Output the (X, Y) coordinate of the center of the cell containing the given text.  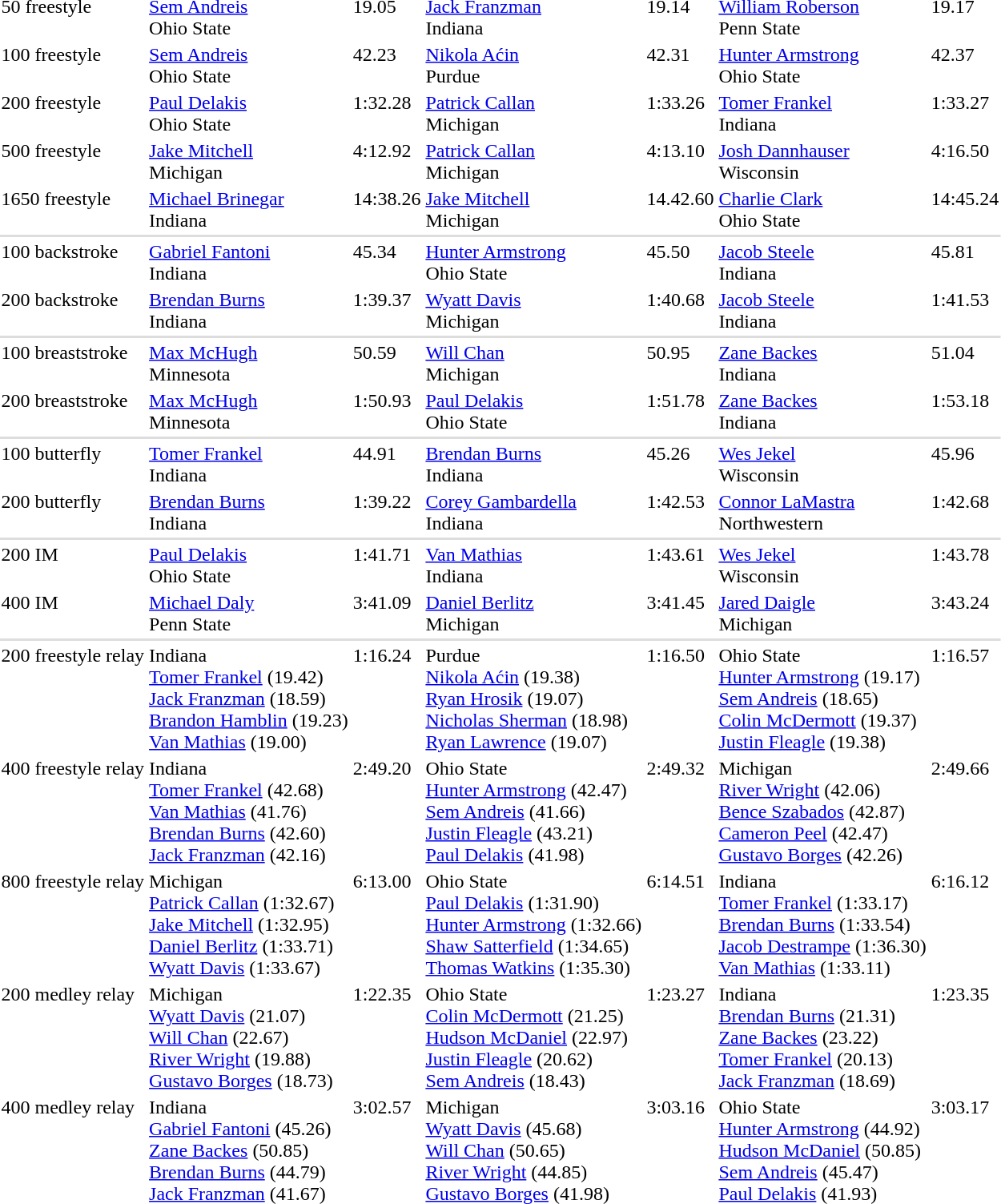
1:42.53 (681, 513)
1:53.18 (965, 412)
Nikola AćinPurdue (533, 66)
14.42.60 (681, 210)
1650 freestyle (73, 210)
3:41.09 (387, 614)
Josh DannhauserWisconsin (822, 162)
Ohio StateColin McDermott (21.25)Hudson McDaniel (22.97) Justin Fleagle (20.62) Sem Andreis (18.43) (533, 1037)
1:43.78 (965, 566)
1:22.35 (387, 1037)
200 medley relay (73, 1037)
1:40.68 (681, 311)
2:49.32 (681, 811)
100 butterfly (73, 465)
1:43.61 (681, 566)
1:51.78 (681, 412)
1:39.37 (387, 311)
4:13.10 (681, 162)
IndianaTomer Frankel (19.42)Jack Franzman (18.59) Brandon Hamblin (19.23) Van Mathias (19.00) (249, 699)
44.91 (387, 465)
1:16.50 (681, 699)
6:16.12 (965, 924)
14:45.24 (965, 210)
3:41.45 (681, 614)
Charlie ClarkOhio State (822, 210)
1:33.27 (965, 114)
50.59 (387, 364)
50.95 (681, 364)
1:23.27 (681, 1037)
2:49.66 (965, 811)
42.37 (965, 66)
6:14.51 (681, 924)
100 backstroke (73, 263)
4:12.92 (387, 162)
1:16.57 (965, 699)
45.50 (681, 263)
100 breaststroke (73, 364)
2:49.20 (387, 811)
Ohio StatePaul Delakis (1:31.90)Hunter Armstrong (1:32.66)Shaw Satterfield (1:34.65) Thomas Watkins (1:35.30) (533, 924)
Connor LaMastraNorthwestern (822, 513)
IndianaTomer Frankel (1:33.17) Brendan Burns (1:33.54)Jacob Destrampe (1:36.30)Van Mathias (1:33.11) (822, 924)
Van MathiasIndiana (533, 566)
Michael BrinegarIndiana (249, 210)
Will ChanMichigan (533, 364)
1:39.22 (387, 513)
Wyatt DavisMichigan (533, 311)
Jared Daigle Michigan (822, 614)
MichiganRiver Wright (42.06) Bence Szabados (42.87) Cameron Peel (42.47) Gustavo Borges (42.26) (822, 811)
1:41.53 (965, 311)
IndianaTomer Frankel (42.68)Van Mathias (41.76) Brendan Burns (42.60) Jack Franzman (42.16) (249, 811)
200 freestyle (73, 114)
45.34 (387, 263)
200 backstroke (73, 311)
45.96 (965, 465)
14:38.26 (387, 210)
1:33.26 (681, 114)
MichiganPatrick Callan (1:32.67)Jake Mitchell (1:32.95)Daniel Berlitz (1:33.71) Wyatt Davis (1:33.67) (249, 924)
100 freestyle (73, 66)
200 butterfly (73, 513)
45.26 (681, 465)
PurdueNikola Aćin (19.38)Ryan Hrosik (19.07)Nicholas Sherman (18.98)Ryan Lawrence (19.07) (533, 699)
Daniel BerlitzMichigan (533, 614)
200 freestyle relay (73, 699)
Ohio StateHunter Armstrong (19.17)Sem Andreis (18.65)Colin McDermott (19.37) Justin Fleagle (19.38) (822, 699)
1:32.28 (387, 114)
3:43.24 (965, 614)
Ohio StateHunter Armstrong (42.47)Sem Andreis (41.66)Justin Fleagle (43.21)Paul Delakis (41.98) (533, 811)
1:23.35 (965, 1037)
Sem AndreisOhio State (249, 66)
4:16.50 (965, 162)
Gabriel FantoniIndiana (249, 263)
Corey GambardellaIndiana (533, 513)
200 breaststroke (73, 412)
1:41.71 (387, 566)
Indiana Brendan Burns (21.31) Zane Backes (23.22) Tomer Frankel (20.13) Jack Franzman (18.69) (822, 1037)
51.04 (965, 364)
42.23 (387, 66)
500 freestyle (73, 162)
45.81 (965, 263)
800 freestyle relay (73, 924)
Michael Daly Penn State (249, 614)
1:16.24 (387, 699)
400 IM (73, 614)
200 IM (73, 566)
6:13.00 (387, 924)
1:50.93 (387, 412)
400 freestyle relay (73, 811)
1:42.68 (965, 513)
Michigan Wyatt Davis (21.07)Will Chan (22.67) River Wright (19.88) Gustavo Borges (18.73) (249, 1037)
42.31 (681, 66)
